Extract the [x, y] coordinate from the center of the cell holding the provided text.  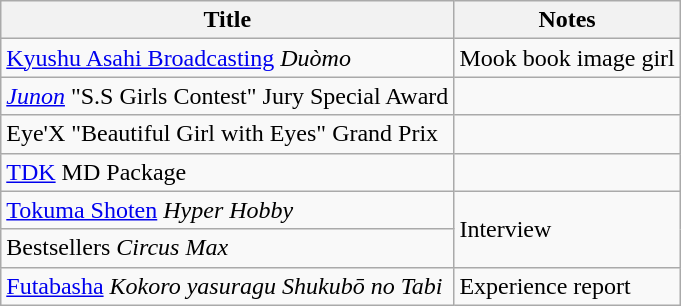
Title [228, 20]
Mook book image girl [567, 58]
Notes [567, 20]
Futabasha Kokoro yasuragu Shukubō no Tabi [228, 286]
Experience report [567, 286]
Kyushu Asahi Broadcasting Duòmo [228, 58]
TDK MD Package [228, 172]
Junon "S.S Girls Contest" Jury Special Award [228, 96]
Bestsellers Circus Max [228, 248]
Tokuma Shoten Hyper Hobby [228, 210]
Eye'X "Beautiful Girl with Eyes" Grand Prix [228, 134]
Interview [567, 229]
